Scan for the cell matching the given text and deliver its [x, y] coordinate at center. 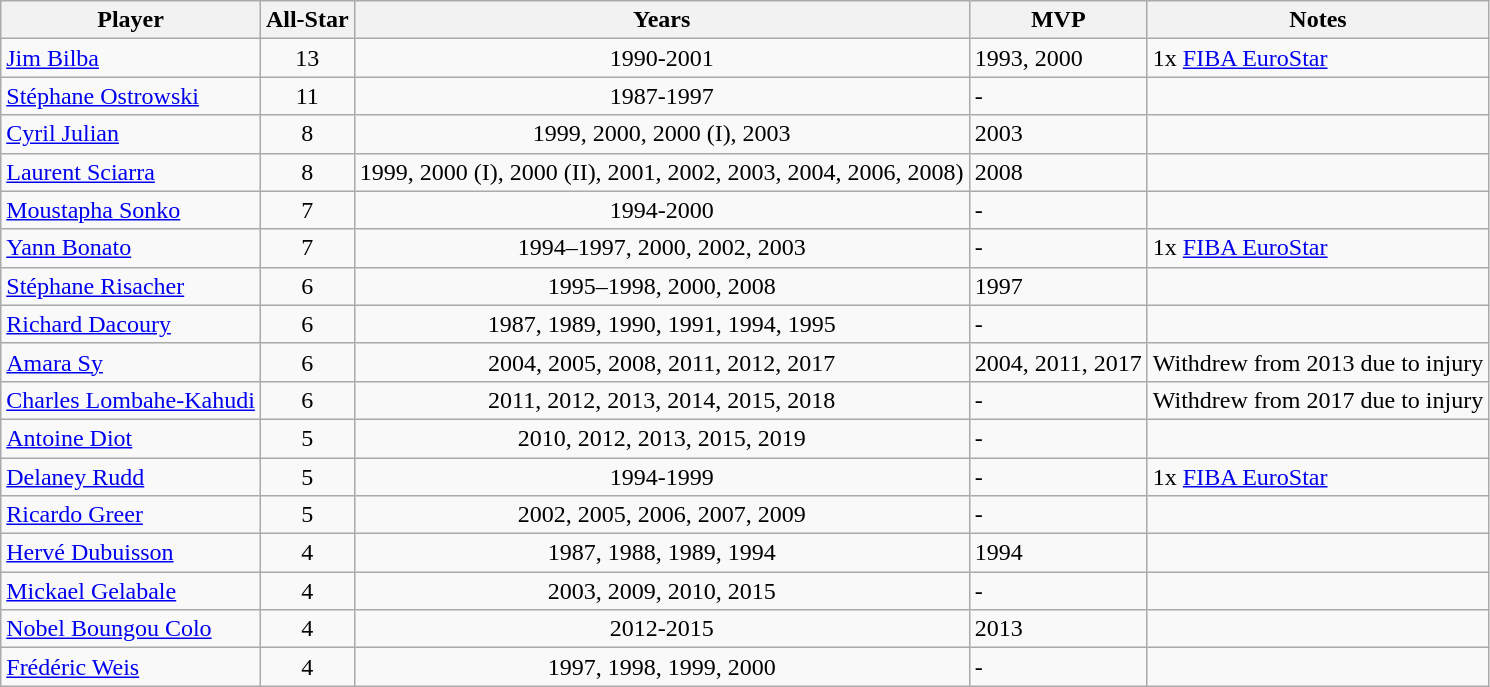
1987, 1989, 1990, 1991, 1994, 1995 [662, 324]
Notes [1318, 20]
11 [307, 96]
Ricardo Greer [131, 515]
2003 [1058, 134]
1994–1997, 2000, 2002, 2003 [662, 248]
2013 [1058, 629]
1999, 2000 (I), 2000 (II), 2001, 2002, 2003, 2004, 2006, 2008) [662, 172]
Nobel Boungou Colo [131, 629]
2010, 2012, 2013, 2015, 2019 [662, 438]
1987-1997 [662, 96]
Years [662, 20]
Stéphane Risacher [131, 286]
MVP [1058, 20]
2004, 2005, 2008, 2011, 2012, 2017 [662, 362]
2002, 2005, 2006, 2007, 2009 [662, 515]
2008 [1058, 172]
All-Star [307, 20]
Jim Bilba [131, 58]
Moustapha Sonko [131, 210]
Stéphane Ostrowski [131, 96]
Laurent Sciarra [131, 172]
Charles Lombahe-Kahudi [131, 400]
Yann Bonato [131, 248]
Mickael Gelabale [131, 591]
Hervé Dubuisson [131, 553]
1990-2001 [662, 58]
Withdrew from 2013 due to injury [1318, 362]
1994-2000 [662, 210]
2012-2015 [662, 629]
1987, 1988, 1989, 1994 [662, 553]
1995–1998, 2000, 2008 [662, 286]
Player [131, 20]
Amara Sy [131, 362]
1993, 2000 [1058, 58]
2011, 2012, 2013, 2014, 2015, 2018 [662, 400]
Withdrew from 2017 due to injury [1318, 400]
Frédéric Weis [131, 667]
Richard Dacoury [131, 324]
1999, 2000, 2000 (I), 2003 [662, 134]
1994-1999 [662, 477]
2003, 2009, 2010, 2015 [662, 591]
2004, 2011, 2017 [1058, 362]
13 [307, 58]
Antoine Diot [131, 438]
Cyril Julian [131, 134]
Delaney Rudd [131, 477]
1997, 1998, 1999, 2000 [662, 667]
1997 [1058, 286]
1994 [1058, 553]
